Locate the cell with the specified text and output its [X, Y] center coordinate. 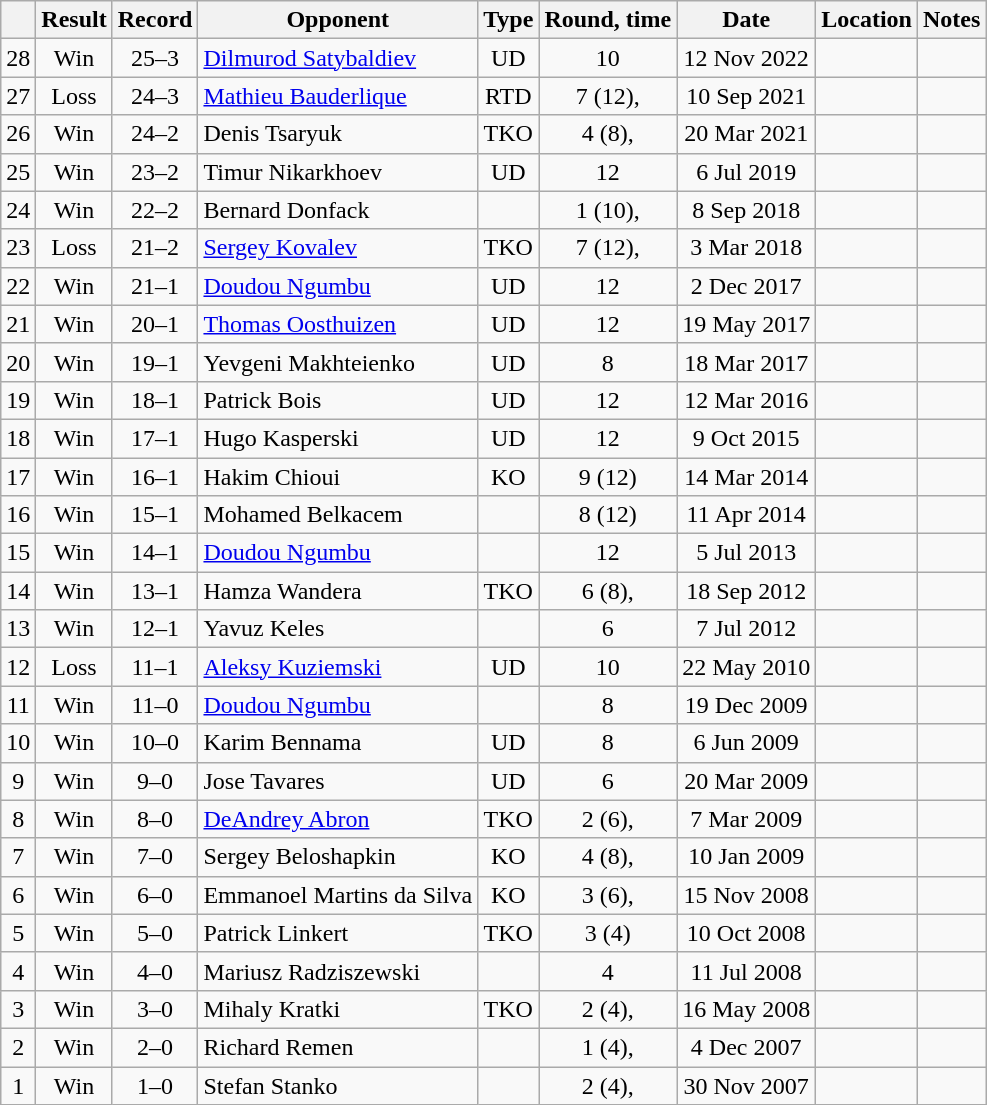
3 (6), [608, 895]
18 [18, 438]
22 May 2010 [746, 667]
17 [18, 477]
11 Jul 2008 [746, 971]
19 Dec 2009 [746, 705]
Record [155, 20]
11–1 [155, 667]
10–0 [155, 743]
Opponent [338, 20]
5 [18, 933]
Sergey Beloshapkin [338, 857]
12–1 [155, 629]
26 [18, 134]
Round, time [608, 20]
19 May 2017 [746, 324]
7 Mar 2009 [746, 819]
19–1 [155, 362]
3 (4) [608, 933]
9 Oct 2015 [746, 438]
24–2 [155, 134]
8–0 [155, 819]
Denis Tsaryuk [338, 134]
27 [18, 96]
Aleksy Kuziemski [338, 667]
Karim Bennama [338, 743]
Mihaly Kratki [338, 1009]
6 (8), [608, 591]
3 [18, 1009]
1 (10), [608, 210]
25 [18, 172]
15–1 [155, 515]
1 (4), [608, 1047]
Richard Remen [338, 1047]
2 [18, 1047]
Jose Tavares [338, 781]
10 Jan 2009 [746, 857]
22–2 [155, 210]
Notes [951, 20]
DeAndrey Abron [338, 819]
20 Mar 2021 [746, 134]
15 Nov 2008 [746, 895]
7 Jul 2012 [746, 629]
Timur Nikarkhoev [338, 172]
5–0 [155, 933]
2 (6), [608, 819]
6–0 [155, 895]
20–1 [155, 324]
13–1 [155, 591]
16–1 [155, 477]
Sergey Kovalev [338, 248]
9 (12) [608, 477]
24 [18, 210]
Result [74, 20]
1–0 [155, 1085]
21 [18, 324]
21–2 [155, 248]
1 [18, 1085]
24–3 [155, 96]
Dilmurod Satybaldiev [338, 58]
19 [18, 400]
12 Mar 2016 [746, 400]
Yevgeni Makhteienko [338, 362]
10 Oct 2008 [746, 933]
20 Mar 2009 [746, 781]
3–0 [155, 1009]
25–3 [155, 58]
4–0 [155, 971]
Mariusz Radziszewski [338, 971]
Hamza Wandera [338, 591]
Mohamed Belkacem [338, 515]
23–2 [155, 172]
11 [18, 705]
20 [18, 362]
28 [18, 58]
Stefan Stanko [338, 1085]
23 [18, 248]
18 Mar 2017 [746, 362]
8 Sep 2018 [746, 210]
30 Nov 2007 [746, 1085]
16 [18, 515]
Hugo Kasperski [338, 438]
3 Mar 2018 [746, 248]
6 Jun 2009 [746, 743]
Patrick Bois [338, 400]
15 [18, 553]
Mathieu Bauderlique [338, 96]
6 Jul 2019 [746, 172]
Hakim Chioui [338, 477]
2–0 [155, 1047]
Emmanoel Martins da Silva [338, 895]
Patrick Linkert [338, 933]
4 Dec 2007 [746, 1047]
14–1 [155, 553]
Type [508, 20]
RTD [508, 96]
7 [18, 857]
11 Apr 2014 [746, 515]
14 Mar 2014 [746, 477]
7–0 [155, 857]
14 [18, 591]
8 (12) [608, 515]
13 [18, 629]
Bernard Donfack [338, 210]
11–0 [155, 705]
9–0 [155, 781]
Location [867, 20]
10 Sep 2021 [746, 96]
12 Nov 2022 [746, 58]
Date [746, 20]
Yavuz Keles [338, 629]
18 Sep 2012 [746, 591]
5 Jul 2013 [746, 553]
9 [18, 781]
16 May 2008 [746, 1009]
Thomas Oosthuizen [338, 324]
17–1 [155, 438]
18–1 [155, 400]
22 [18, 286]
2 Dec 2017 [746, 286]
21–1 [155, 286]
